Find where the given text appears and provide that cell's center as [x, y] coordinate. 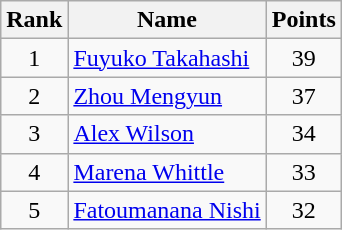
Points [304, 20]
2 [34, 96]
37 [304, 96]
1 [34, 58]
Fuyuko Takahashi [167, 58]
4 [34, 172]
5 [34, 210]
32 [304, 210]
34 [304, 134]
Name [167, 20]
Alex Wilson [167, 134]
Fatoumanana Nishi [167, 210]
39 [304, 58]
Rank [34, 20]
Zhou Mengyun [167, 96]
Marena Whittle [167, 172]
3 [34, 134]
33 [304, 172]
